Detect which cell encompasses the target text, then output its [x, y] center coordinate. 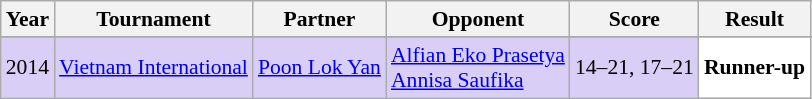
Tournament [154, 19]
Runner-up [754, 68]
Opponent [478, 19]
14–21, 17–21 [634, 68]
Alfian Eko Prasetya Annisa Saufika [478, 68]
2014 [28, 68]
Vietnam International [154, 68]
Poon Lok Yan [320, 68]
Year [28, 19]
Result [754, 19]
Score [634, 19]
Partner [320, 19]
